For the text-containing cell, return its midpoint in [x, y] coordinate format. 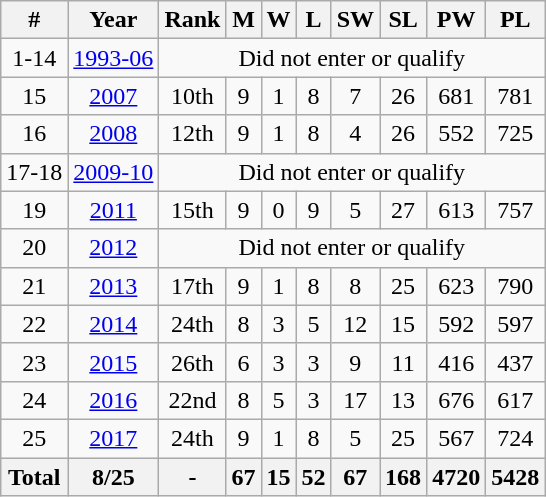
437 [516, 362]
- [192, 477]
2012 [114, 248]
597 [516, 324]
6 [244, 362]
1-14 [34, 58]
# [34, 20]
8/25 [114, 477]
623 [456, 286]
23 [34, 362]
1993-06 [114, 58]
5428 [516, 477]
2013 [114, 286]
16 [34, 134]
12th [192, 134]
10th [192, 96]
416 [456, 362]
781 [516, 96]
SL [404, 20]
724 [516, 438]
13 [404, 400]
2009-10 [114, 172]
Rank [192, 20]
757 [516, 210]
L [314, 20]
552 [456, 134]
2008 [114, 134]
0 [278, 210]
12 [355, 324]
24 [34, 400]
2011 [114, 210]
52 [314, 477]
PW [456, 20]
790 [516, 286]
2007 [114, 96]
Total [34, 477]
681 [456, 96]
617 [516, 400]
SW [355, 20]
2014 [114, 324]
11 [404, 362]
21 [34, 286]
2016 [114, 400]
PL [516, 20]
4 [355, 134]
2017 [114, 438]
20 [34, 248]
676 [456, 400]
Year [114, 20]
27 [404, 210]
168 [404, 477]
22nd [192, 400]
567 [456, 438]
26th [192, 362]
725 [516, 134]
19 [34, 210]
17-18 [34, 172]
17 [355, 400]
17th [192, 286]
7 [355, 96]
2015 [114, 362]
M [244, 20]
22 [34, 324]
4720 [456, 477]
592 [456, 324]
W [278, 20]
613 [456, 210]
15th [192, 210]
